Locate the cell with the specified text and output its (X, Y) center coordinate. 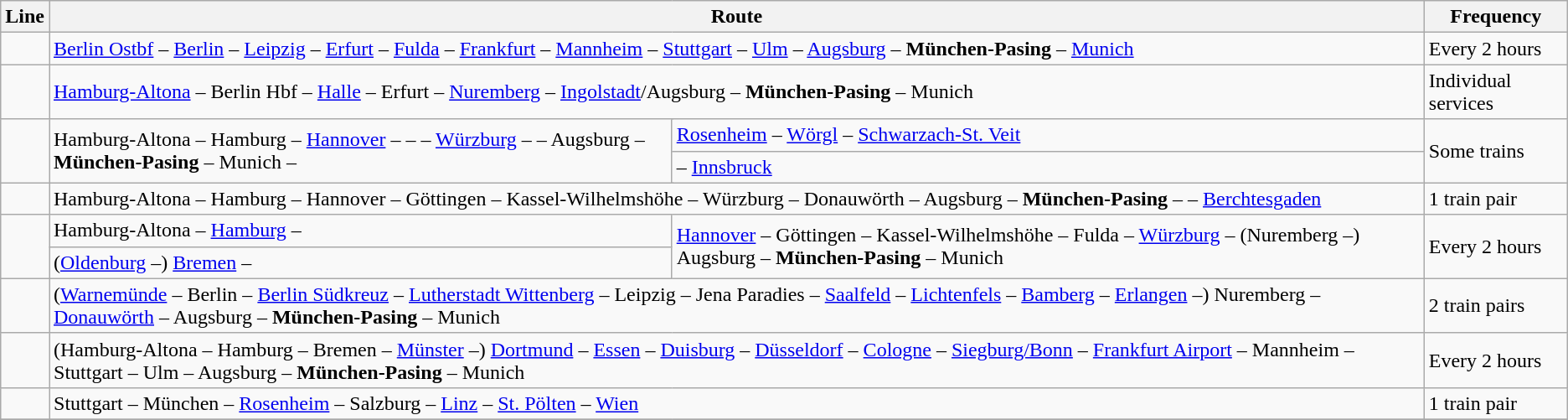
Route (736, 17)
Hamburg-Altona – Hamburg – (360, 231)
Hamburg-Altona – Hamburg – Hannover – Göttingen – Kassel-Wilhelmshöhe – Würzburg – Donauwörth – Augsburg – München-Pasing – – Berchtesgaden (736, 199)
Rosenheim – Wörgl – Schwarzach-St. Veit (1048, 135)
Hamburg-Altona – Hamburg – Hannover – – – Würzburg – – Augsburg – München-Pasing – Munich – (360, 151)
Hannover – Göttingen – Kassel-Wilhelmshöhe – Fulda – Würzburg – (Nuremberg –) Augsburg – München-Pasing – Munich (1048, 246)
Berlin Ostbf – Berlin – Leipzig – Erfurt – Fulda – Frankfurt – Mannheim – Stuttgart – Ulm – Augsburg – München-Pasing – Munich (736, 49)
Hamburg-Altona – Berlin Hbf – Halle – Erfurt – Nuremberg – Ingolstadt/Augsburg – München-Pasing – Munich (736, 92)
Some trains (1496, 151)
Line (25, 17)
– Innsbruck (1048, 167)
(Oldenburg –) Bremen – (360, 262)
Stuttgart – München – Rosenheim – Salzburg – Linz – St. Pölten – Wien (736, 403)
Frequency (1496, 17)
Individual services (1496, 92)
2 train pairs (1496, 305)
